Provide the (x, y) coordinate of the cell's center where the given text is located.  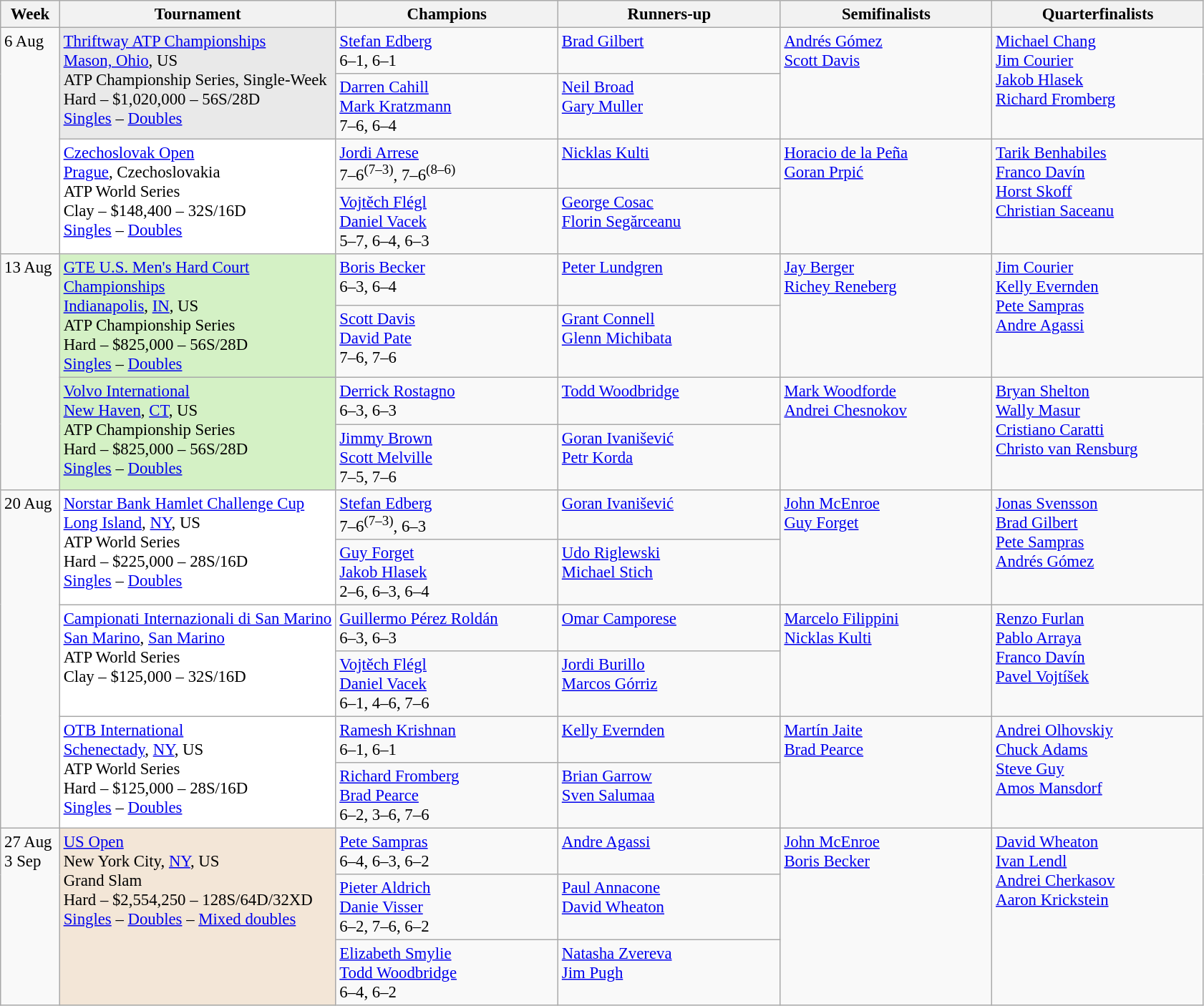
Tarik Benhabiles Franco Davín Horst Skoff Christian Saceanu (1098, 197)
Norstar Bank Hamlet Challenge Cup Long Island, NY, US ATP World Series Hard – $225,000 – 28S/16D Singles – Doubles (198, 547)
Omar Camporese (670, 628)
John McEnroe Boris Becker (886, 917)
Guillermo Pérez Roldán 6–3, 6–3 (447, 628)
Campionati Internazionali di San Marino San Marino, San Marino ATP World Series Clay – $125,000 – 32S/16D (198, 660)
Vojtěch Flégl Daniel Vacek 5–7, 6–4, 6–3 (447, 222)
Jim Courier Kelly Evernden Pete Sampras Andre Agassi (1098, 316)
Kelly Evernden (670, 740)
Stefan Edberg 7–6(7–3), 6–3 (447, 514)
Vojtěch Flégl Daniel Vacek 6–1, 4–6, 7–6 (447, 684)
Champions (447, 14)
Ramesh Krishnan 6–1, 6–1 (447, 740)
Darren Cahill Mark Kratzmann 7–6, 6–4 (447, 107)
US Open New York City, NY, US Grand Slam Hard – $2,554,250 – 128S/64D/32XD Singles – Doubles – Mixed doubles (198, 917)
Pieter Aldrich Danie Visser 6–2, 7–6, 6–2 (447, 907)
20 Aug (30, 658)
Czechoslovak Open Prague, Czechoslovakia ATP World Series Clay – $148,400 – 32S/16D Singles – Doubles (198, 197)
Grant Connell Glenn Michibata (670, 342)
Bryan Shelton Wally Masur Cristiano Caratti Christo van Rensburg (1098, 434)
Goran Ivanišević (670, 514)
Jimmy Brown Scott Melville 7–5, 7–6 (447, 457)
Paul Annacone David Wheaton (670, 907)
27 Aug 3 Sep (30, 917)
Jay Berger Richey Reneberg (886, 316)
Tournament (198, 14)
Derrick Rostagno 6–3, 6–3 (447, 401)
Nicklas Kulti (670, 165)
Guy Forget Jakob Hlasek 2–6, 6–3, 6–4 (447, 572)
Andrei Olhovskiy Chuck Adams Steve Guy Amos Mansdorf (1098, 772)
Pete Sampras 6–4, 6–3, 6–2 (447, 851)
Marcelo Filippini Nicklas Kulti (886, 660)
Andrés Gómez Scott Davis (886, 84)
George Cosac Florin Segărceanu (670, 222)
Brad Gilbert (670, 52)
Andre Agassi (670, 851)
6 Aug (30, 142)
Natasha Zvereva Jim Pugh (670, 973)
Richard Fromberg Brad Pearce 6–2, 3–6, 7–6 (447, 796)
Elizabeth Smylie Todd Woodbridge 6–4, 6–2 (447, 973)
Volvo International New Haven, CT, US ATP Championship Series Hard – $825,000 – 56S/28DSingles – Doubles (198, 434)
Todd Woodbridge (670, 401)
Jordi Burillo Marcos Górriz (670, 684)
Jordi Arrese 7–6(7–3), 7–6(8–6) (447, 165)
Quarterfinalists (1098, 14)
OTB International Schenectady, NY, US ATP World Series Hard – $125,000 – 28S/16D Singles – Doubles (198, 772)
Horacio de la Peña Goran Prpić (886, 197)
Stefan Edberg 6–1, 6–1 (447, 52)
Neil Broad Gary Muller (670, 107)
Brian Garrow Sven Salumaa (670, 796)
Runners-up (670, 14)
Thriftway ATP Championships Mason, Ohio, US ATP Championship Series, Single-Week Hard – $1,020,000 – 56S/28D Singles – Doubles (198, 84)
Renzo Furlan Pablo Arraya Franco Davín Pavel Vojtíšek (1098, 660)
Michael Chang Jim Courier Jakob Hlasek Richard Fromberg (1098, 84)
Scott Davis David Pate 7–6, 7–6 (447, 342)
Week (30, 14)
David Wheaton Ivan Lendl Andrei Cherkasov Aaron Krickstein (1098, 917)
Semifinalists (886, 14)
13 Aug (30, 372)
Goran Ivanišević Petr Korda (670, 457)
John McEnroe Guy Forget (886, 547)
Boris Becker 6–3, 6–4 (447, 280)
Peter Lundgren (670, 280)
GTE U.S. Men's Hard Court Championships Indianapolis, IN, US ATP Championship Series Hard – $825,000 – 56S/28D Singles – Doubles (198, 316)
Martín Jaite Brad Pearce (886, 772)
Udo Riglewski Michael Stich (670, 572)
Mark Woodforde Andrei Chesnokov (886, 434)
Jonas Svensson Brad Gilbert Pete Sampras Andrés Gómez (1098, 547)
